Find where the given text appears and provide that cell's center as [X, Y] coordinate. 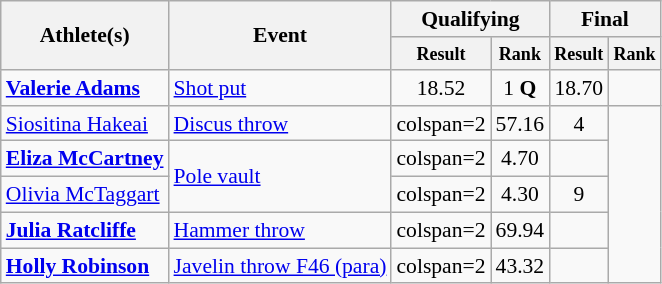
Siositina Hakeai [85, 124]
Javelin throw F46 (para) [280, 266]
4 [578, 124]
Valerie Adams [85, 88]
4.30 [520, 195]
18.52 [440, 88]
Athlete(s) [85, 36]
Holly Robinson [85, 266]
Hammer throw [280, 230]
1 Q [520, 88]
Pole vault [280, 176]
Olivia McTaggart [85, 195]
18.70 [578, 88]
4.70 [520, 159]
43.32 [520, 266]
9 [578, 195]
57.16 [520, 124]
Julia Ratcliffe [85, 230]
Qualifying [470, 19]
69.94 [520, 230]
Eliza McCartney [85, 159]
Discus throw [280, 124]
Final [604, 19]
Event [280, 36]
Shot put [280, 88]
